Detect which cell encompasses the target text, then output its [X, Y] center coordinate. 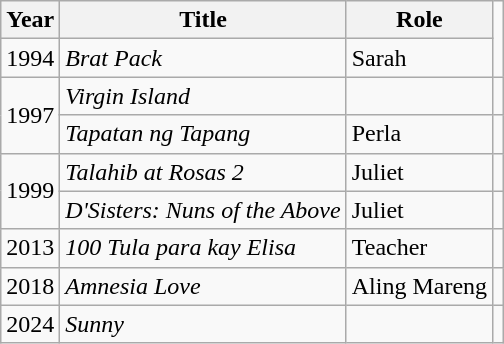
Perla [419, 134]
Amnesia Love [203, 286]
100 Tula para kay Elisa [203, 248]
2018 [30, 286]
Sunny [203, 324]
1994 [30, 58]
Sarah [419, 58]
Tapatan ng Tapang [203, 134]
Role [419, 20]
1997 [30, 115]
1999 [30, 191]
Virgin Island [203, 96]
Brat Pack [203, 58]
Title [203, 20]
Year [30, 20]
Teacher [419, 248]
Talahib at Rosas 2 [203, 172]
2024 [30, 324]
Aling Mareng [419, 286]
2013 [30, 248]
D'Sisters: Nuns of the Above [203, 210]
